Capture the cell that displays the provided text and extract its [x, y] central coordinate. 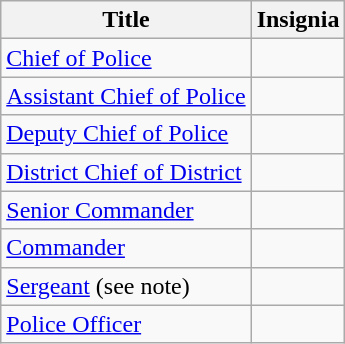
Insignia [298, 20]
Senior Commander [126, 210]
Police Officer [126, 324]
Deputy Chief of Police [126, 134]
Commander [126, 248]
Sergeant (see note) [126, 286]
Assistant Chief of Police [126, 96]
Chief of Police [126, 58]
District Chief of District [126, 172]
Title [126, 20]
